Provide the (X, Y) coordinate of the cell's center where the given text is located.  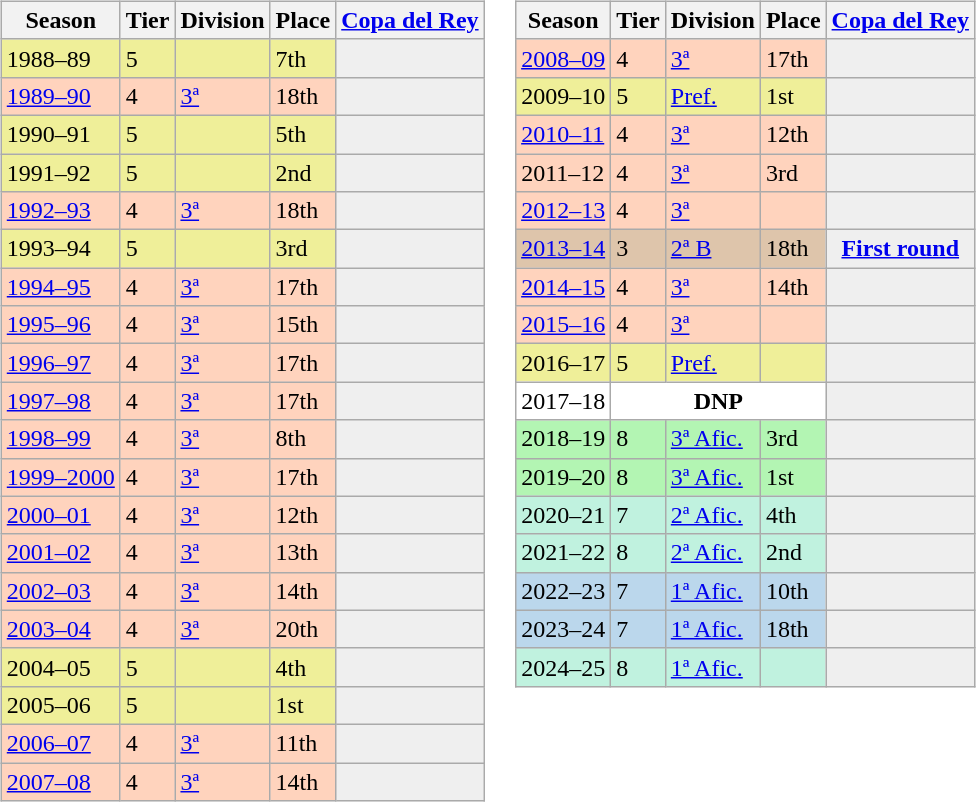
1993–94 (60, 249)
2018–19 (564, 439)
1988–89 (60, 58)
2014–15 (564, 287)
2012–13 (564, 211)
10th (793, 591)
1992–93 (60, 211)
2ª B (712, 249)
2016–17 (564, 363)
2007–08 (60, 781)
1989–90 (60, 96)
2003–04 (60, 629)
2008–09 (564, 58)
2017–18 (564, 401)
2001–02 (60, 553)
2010–11 (564, 134)
1994–95 (60, 287)
1991–92 (60, 173)
2013–14 (564, 249)
5th (303, 134)
1998–99 (60, 439)
2015–16 (564, 325)
1990–91 (60, 134)
8th (303, 439)
1999–2000 (60, 477)
11th (303, 743)
2000–01 (60, 515)
2009–10 (564, 96)
1997–98 (60, 401)
2005–06 (60, 705)
2002–03 (60, 591)
2022–23 (564, 591)
First round (900, 249)
2006–07 (60, 743)
1996–97 (60, 363)
20th (303, 629)
1995–96 (60, 325)
15th (303, 325)
2023–24 (564, 629)
13th (303, 553)
2020–21 (564, 515)
2011–12 (564, 173)
2019–20 (564, 477)
DNP (718, 401)
7th (303, 58)
2021–22 (564, 553)
2024–25 (564, 667)
2004–05 (60, 667)
3 (638, 249)
